Return (X, Y) of the center of cell containing provided text 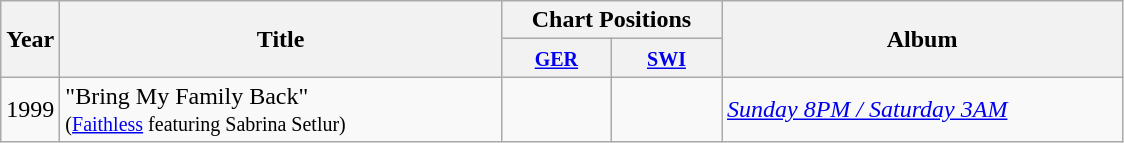
Chart Positions (611, 20)
SWI (666, 58)
"Bring My Family Back" (Faithless featuring Sabrina Setlur) (281, 110)
Album (922, 39)
Title (281, 39)
1999 (30, 110)
Sunday 8PM / Saturday 3AM (922, 110)
Year (30, 39)
GER (556, 58)
